For the text-containing cell, return its midpoint in [x, y] coordinate format. 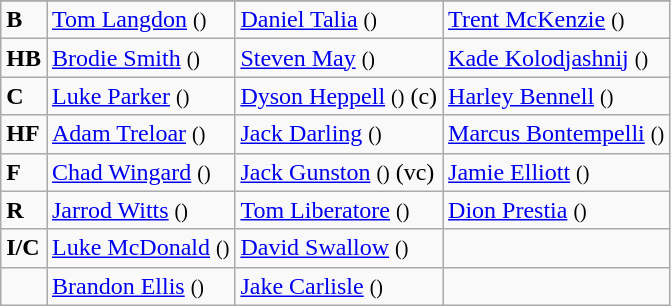
C [24, 96]
Adam Treloar () [140, 134]
Kade Kolodjashnij () [556, 58]
Luke McDonald () [140, 248]
Dion Prestia () [556, 210]
Jamie Elliott () [556, 172]
I/C [24, 248]
Luke Parker () [140, 96]
Tom Langdon () [140, 20]
Trent McKenzie () [556, 20]
Jack Darling () [339, 134]
Dyson Heppell () (c) [339, 96]
Harley Bennell () [556, 96]
Daniel Talia () [339, 20]
Chad Wingard () [140, 172]
HB [24, 58]
Tom Liberatore () [339, 210]
Brodie Smith () [140, 58]
F [24, 172]
Jake Carlisle () [339, 286]
Steven May () [339, 58]
Brandon Ellis () [140, 286]
HF [24, 134]
B [24, 20]
Marcus Bontempelli () [556, 134]
Jack Gunston () (vc) [339, 172]
Jarrod Witts () [140, 210]
R [24, 210]
David Swallow () [339, 248]
